Locate the cell with the specified text and output its [x, y] center coordinate. 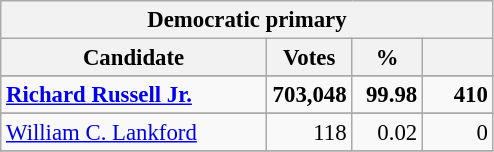
0.02 [388, 133]
% [388, 58]
703,048 [309, 95]
99.98 [388, 95]
0 [458, 133]
Votes [309, 58]
118 [309, 133]
William C. Lankford [134, 133]
Candidate [134, 58]
Democratic primary [247, 20]
Richard Russell Jr. [134, 95]
410 [458, 95]
